Determine the [X, Y] coordinate at the center of the cell enclosing the given text.  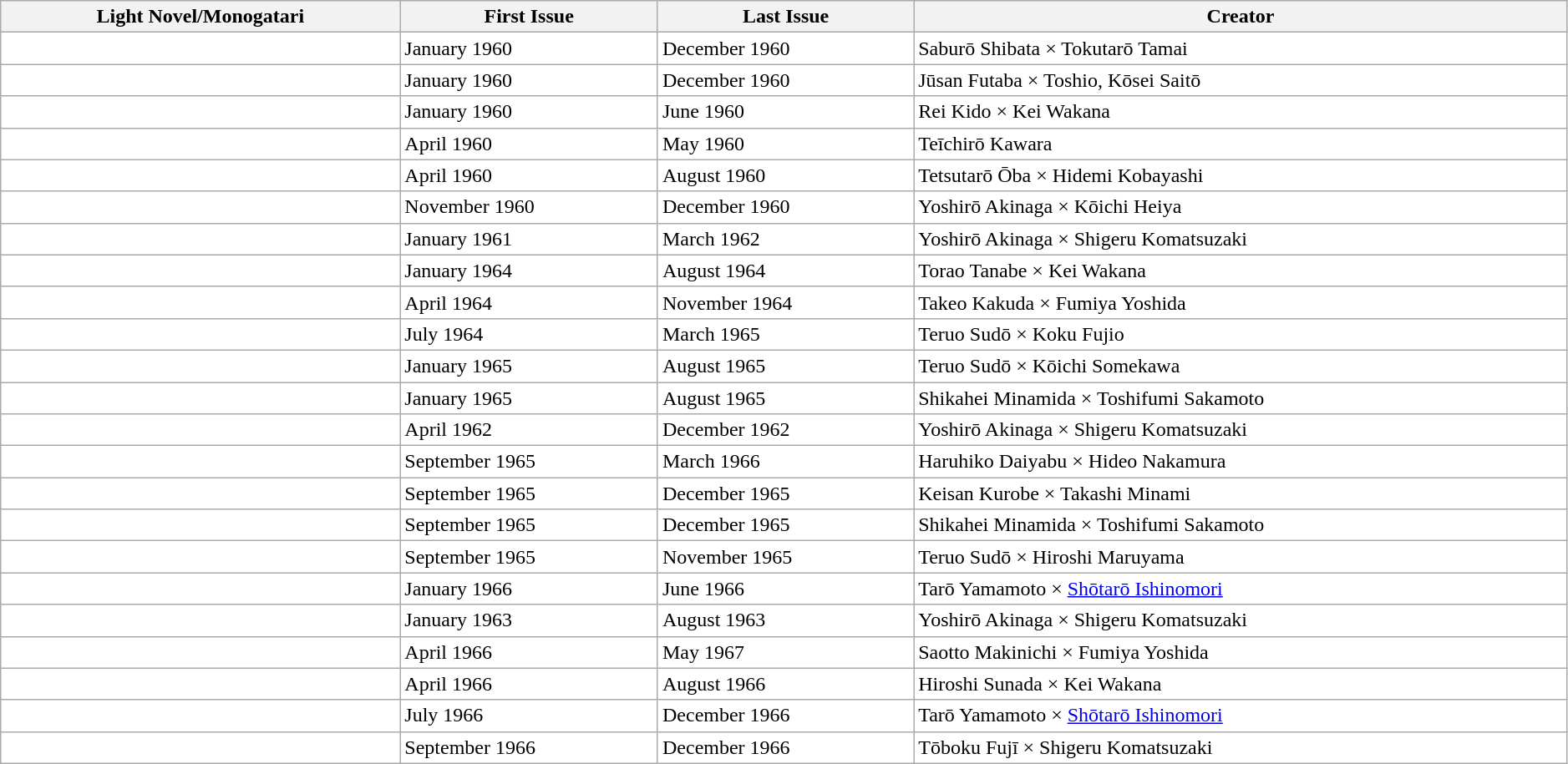
November 1960 [530, 207]
August 1960 [785, 175]
Takeo Kakuda × Fumiya Yoshida [1241, 302]
Teruo Sudō × Kōichi Somekawa [1241, 366]
Haruhiko Daiyabu × Hideo Nakamura [1241, 462]
January 1966 [530, 589]
Teīchirō Kawara [1241, 144]
March 1966 [785, 462]
July 1964 [530, 334]
Teruo Sudō × Hiroshi Maruyama [1241, 557]
June 1966 [785, 589]
July 1966 [530, 716]
January 1961 [530, 239]
First Issue [530, 17]
March 1965 [785, 334]
Light Novel/Monogatari [200, 17]
November 1965 [785, 557]
January 1963 [530, 620]
January 1964 [530, 271]
June 1960 [785, 112]
May 1960 [785, 144]
Last Issue [785, 17]
Saotto Makinichi × Fumiya Yoshida [1241, 652]
March 1962 [785, 239]
August 1963 [785, 620]
Yoshirō Akinaga × Kōichi Heiya [1241, 207]
April 1962 [530, 430]
Creator [1241, 17]
Rei Kido × Kei Wakana [1241, 112]
Tetsutarō Ōba × Hidemi Kobayashi [1241, 175]
August 1964 [785, 271]
November 1964 [785, 302]
May 1967 [785, 652]
April 1964 [530, 302]
Torao Tanabe × Kei Wakana [1241, 271]
Jūsan Futaba × Toshio, Kōsei Saitō [1241, 80]
Hiroshi Sunada × Kei Wakana [1241, 684]
Tōboku Fujī × Shigeru Komatsuzaki [1241, 747]
December 1962 [785, 430]
Saburō Shibata × Tokutarō Tamai [1241, 48]
September 1966 [530, 747]
Teruo Sudō × Koku Fujio [1241, 334]
August 1966 [785, 684]
Keisan Kurobe × Takashi Minami [1241, 493]
